Capture the cell that displays the provided text and extract its (X, Y) central coordinate. 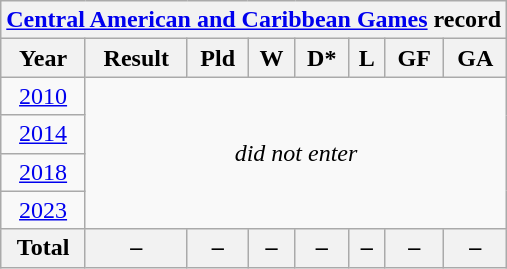
W (272, 58)
GF (414, 58)
Central American and Caribbean Games record (254, 20)
Year (44, 58)
GA (476, 58)
Result (136, 58)
2014 (44, 134)
Total (44, 248)
Pld (218, 58)
2018 (44, 172)
did not enter (296, 153)
2010 (44, 96)
D* (322, 58)
2023 (44, 210)
L (367, 58)
